From the cell containing the given text, extract its center point as [x, y] coordinate. 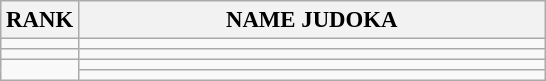
NAME JUDOKA [312, 20]
RANK [40, 20]
